Capture the cell that displays the provided text and extract its (X, Y) central coordinate. 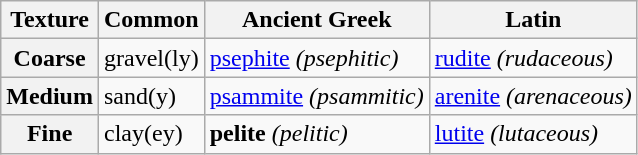
Latin (533, 20)
Ancient Greek (316, 20)
clay(ey) (151, 134)
Coarse (50, 58)
sand(y) (151, 96)
Texture (50, 20)
Fine (50, 134)
gravel(ly) (151, 58)
lutite (lutaceous) (533, 134)
Common (151, 20)
pelite (pelitic) (316, 134)
arenite (arenaceous) (533, 96)
psammite (psammitic) (316, 96)
Medium (50, 96)
psephite (psephitic) (316, 58)
rudite (rudaceous) (533, 58)
